Detect which cell encompasses the target text, then output its (X, Y) center coordinate. 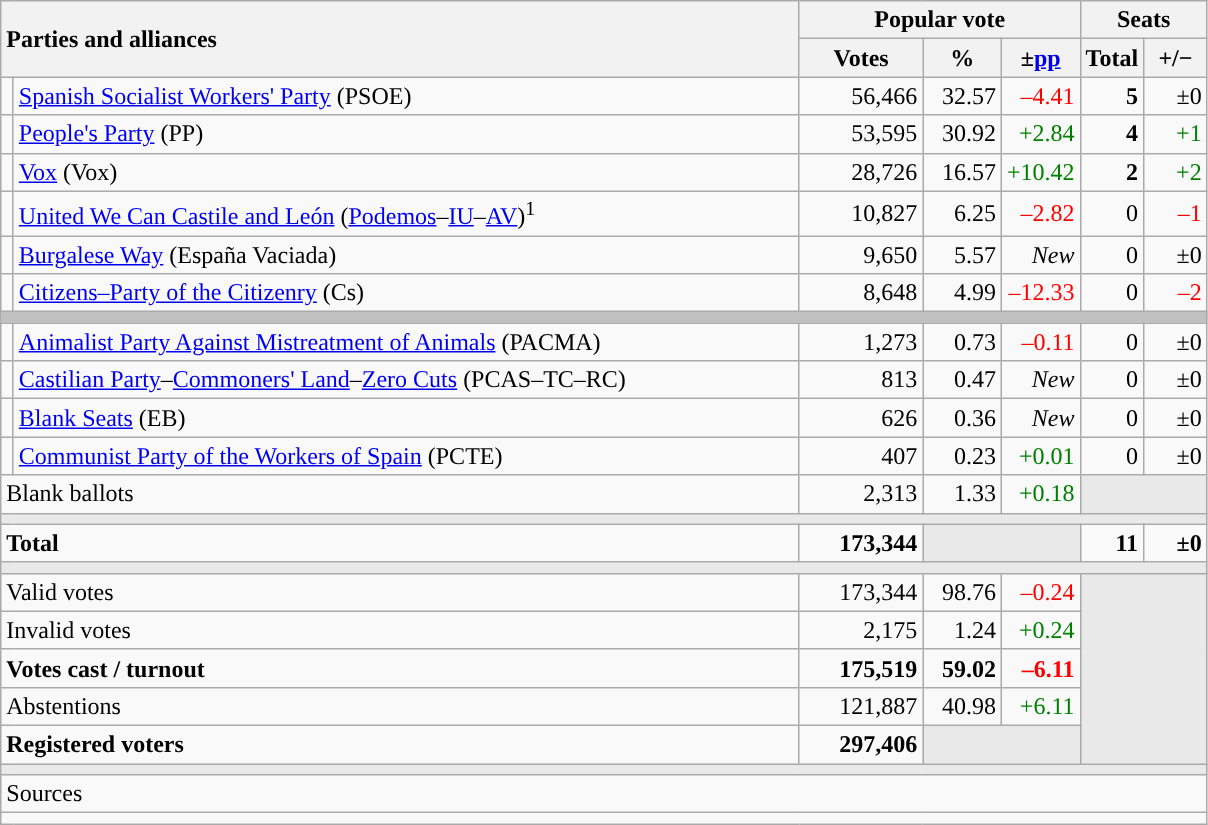
Valid votes (400, 592)
2,313 (861, 494)
–1 (1176, 214)
56,466 (861, 96)
Spanish Socialist Workers' Party (PSOE) (406, 96)
Registered voters (400, 745)
Seats (1144, 20)
–0.11 (1040, 342)
Blank ballots (400, 494)
–0.24 (1040, 592)
5 (1112, 96)
Castilian Party–Commoners' Land–Zero Cuts (PCAS–TC–RC) (406, 380)
1.33 (962, 494)
11 (1112, 543)
Parties and alliances (400, 39)
175,519 (861, 668)
–6.11 (1040, 668)
+1 (1176, 134)
People's Party (PP) (406, 134)
+10.42 (1040, 172)
+6.11 (1040, 706)
Sources (604, 794)
+2.84 (1040, 134)
+2 (1176, 172)
+/− (1176, 58)
–2.82 (1040, 214)
0.47 (962, 380)
813 (861, 380)
+0.18 (1040, 494)
10,827 (861, 214)
+0.01 (1040, 456)
Vox (Vox) (406, 172)
Blank Seats (EB) (406, 418)
Votes (861, 58)
30.92 (962, 134)
0.23 (962, 456)
40.98 (962, 706)
–2 (1176, 293)
4 (1112, 134)
1,273 (861, 342)
98.76 (962, 592)
407 (861, 456)
±pp (1040, 58)
0.36 (962, 418)
1.24 (962, 630)
28,726 (861, 172)
Popular vote (940, 20)
Abstentions (400, 706)
Communist Party of the Workers of Spain (PCTE) (406, 456)
32.57 (962, 96)
2 (1112, 172)
9,650 (861, 255)
4.99 (962, 293)
+0.24 (1040, 630)
8,648 (861, 293)
Invalid votes (400, 630)
–4.41 (1040, 96)
626 (861, 418)
6.25 (962, 214)
–12.33 (1040, 293)
0.73 (962, 342)
Votes cast / turnout (400, 668)
Citizens–Party of the Citizenry (Cs) (406, 293)
Burgalese Way (España Vaciada) (406, 255)
2,175 (861, 630)
% (962, 58)
United We Can Castile and León (Podemos–IU–AV)1 (406, 214)
297,406 (861, 745)
5.57 (962, 255)
53,595 (861, 134)
59.02 (962, 668)
16.57 (962, 172)
Animalist Party Against Mistreatment of Animals (PACMA) (406, 342)
121,887 (861, 706)
